Scan for the cell matching the given text and deliver its [x, y] coordinate at center. 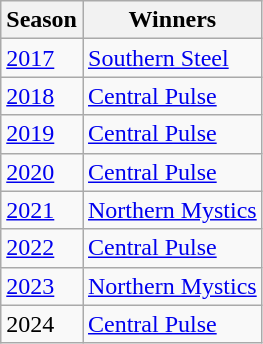
Southern Steel [172, 58]
2020 [42, 172]
2017 [42, 58]
2024 [42, 324]
2023 [42, 286]
2019 [42, 134]
Winners [172, 20]
2018 [42, 96]
2021 [42, 210]
Season [42, 20]
2022 [42, 248]
